Provide the (x, y) coordinate of the cell's center where the given text is located.  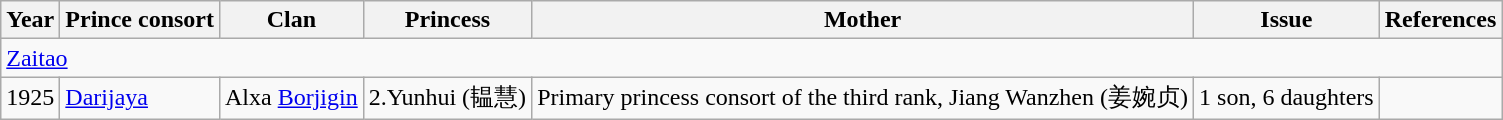
Princess (447, 20)
Darijaya (140, 98)
Clan (291, 20)
Zaitao (752, 58)
2.Yunhui (韫慧) (447, 98)
Primary princess consort of the third rank, Jiang Wanzhen (姜婉贞) (863, 98)
1925 (30, 98)
Issue (1287, 20)
Mother (863, 20)
Alxa Borjigin (291, 98)
Year (30, 20)
1 son, 6 daughters (1287, 98)
References (1440, 20)
Prince consort (140, 20)
